Capture the cell that displays the provided text and extract its [x, y] central coordinate. 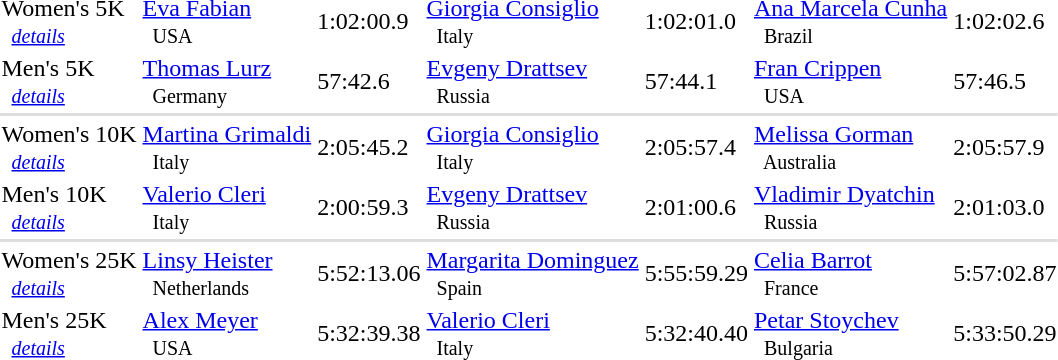
2:05:45.2 [369, 148]
Vladimir Dyatchin Russia [851, 208]
Women's 25K details [69, 274]
2:05:57.4 [696, 148]
Giorgia Consiglio Italy [532, 148]
57:46.5 [1005, 82]
Celia Barrot France [851, 274]
Men's 5K details [69, 82]
2:01:03.0 [1005, 208]
Martina Grimaldi Italy [227, 148]
Women's 10K details [69, 148]
57:44.1 [696, 82]
Linsy Heister Netherlands [227, 274]
Margarita Dominguez Spain [532, 274]
5:55:59.29 [696, 274]
Fran Crippen USA [851, 82]
Men's 10K details [69, 208]
Valerio Cleri Italy [227, 208]
5:52:13.06 [369, 274]
Thomas Lurz Germany [227, 82]
5:57:02.87 [1005, 274]
2:00:59.3 [369, 208]
2:05:57.9 [1005, 148]
57:42.6 [369, 82]
Melissa Gorman Australia [851, 148]
2:01:00.6 [696, 208]
